For the text-containing cell, return its midpoint in [X, Y] coordinate format. 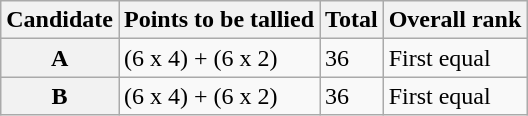
A [60, 58]
Overall rank [455, 20]
B [60, 96]
Points to be tallied [218, 20]
Total [352, 20]
Candidate [60, 20]
